Return [x, y] of the center of cell containing provided text 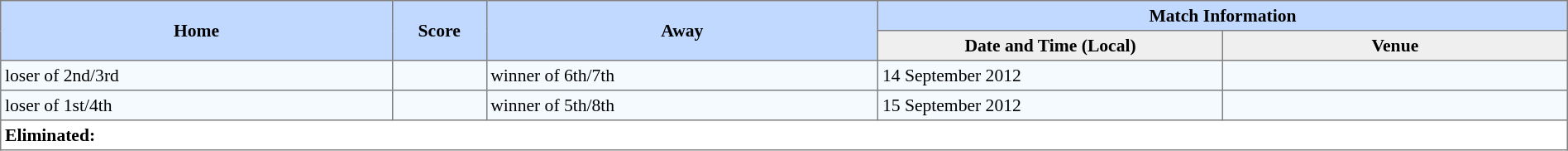
Match Information [1223, 16]
Venue [1394, 46]
loser of 2nd/3rd [197, 75]
15 September 2012 [1050, 105]
Home [197, 31]
14 September 2012 [1050, 75]
Date and Time (Local) [1050, 46]
Away [682, 31]
winner of 6th/7th [682, 75]
loser of 1st/4th [197, 105]
Eliminated: [784, 135]
winner of 5th/8th [682, 105]
Score [439, 31]
